Find where the given text appears and provide that cell's center as [x, y] coordinate. 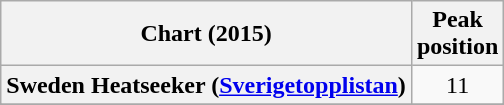
Chart (2015) [206, 34]
Sweden Heatseeker (Sverigetopplistan) [206, 85]
Peakposition [457, 34]
11 [457, 85]
